Detect which cell encompasses the target text, then output its [x, y] center coordinate. 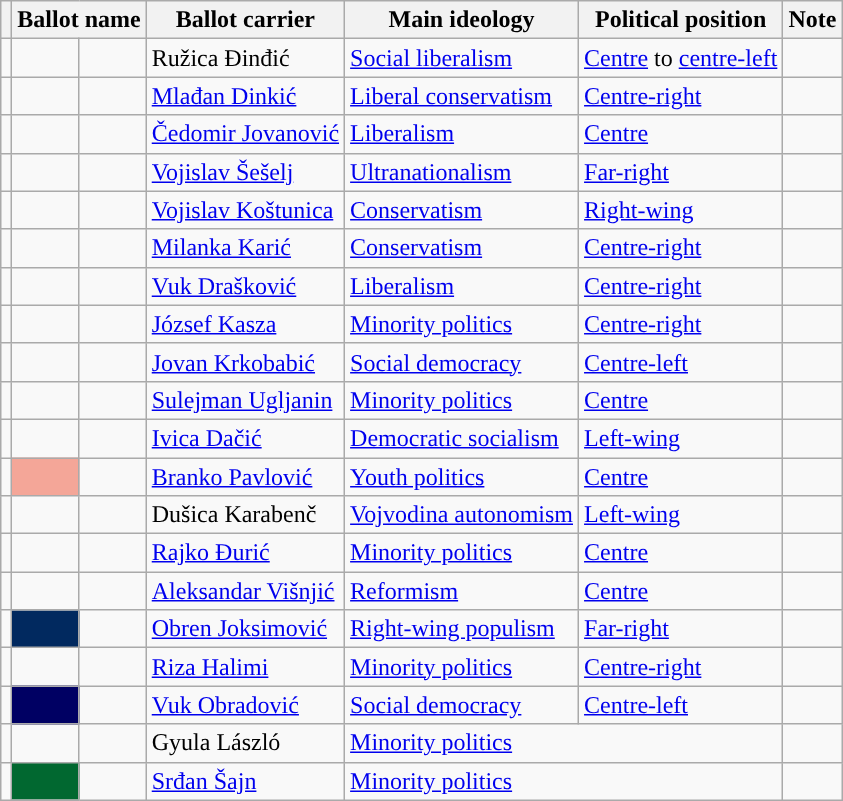
Centre to centre-left [681, 58]
Political position [681, 20]
Branko Pavlović [245, 477]
József Kasza [245, 324]
Vojvodina autonomism [462, 515]
Social liberalism [462, 58]
Jovan Krkobabić [245, 362]
Vojislav Šešelj [245, 172]
Dušica Karabenč [245, 515]
Ballot carrier [245, 20]
Sulejman Ugljanin [245, 400]
Gyula László [245, 743]
Vojislav Koštunica [245, 210]
Čedomir Jovanović [245, 134]
Ivica Dačić [245, 438]
Democratic socialism [462, 438]
Ružica Đinđić [245, 58]
Note [812, 20]
Milanka Karić [245, 248]
Liberal conservatism [462, 96]
Vuk Drašković [245, 286]
Rajko Đurić [245, 553]
Vuk Obradović [245, 705]
Obren Joksimović [245, 629]
Ultranationalism [462, 172]
Main ideology [462, 20]
Ballot name [79, 20]
Right-wing populism [462, 629]
Mlađan Dinkić [245, 96]
Aleksandar Višnjić [245, 591]
Srđan Šajn [245, 781]
Right-wing [681, 210]
Youth politics [462, 477]
Riza Halimi [245, 667]
Reformism [462, 591]
